Return [x, y] of the center of cell containing provided text 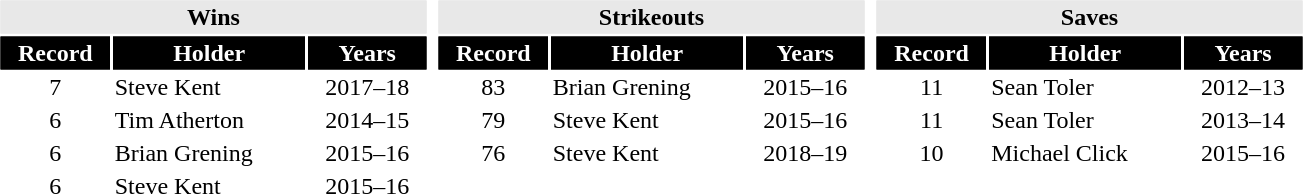
2012–13 [1244, 87]
2014–15 [367, 121]
2018–19 [805, 153]
10 [931, 153]
79 [493, 121]
Saves [1089, 16]
2013–14 [1244, 121]
7 [55, 87]
83 [493, 87]
76 [493, 153]
2017–18 [367, 87]
Wins [213, 16]
Strikeouts [651, 16]
Michael Click [1086, 153]
Tim Atherton [209, 121]
